Identify which cell holds the provided text, then report its [x, y] central coordinate. 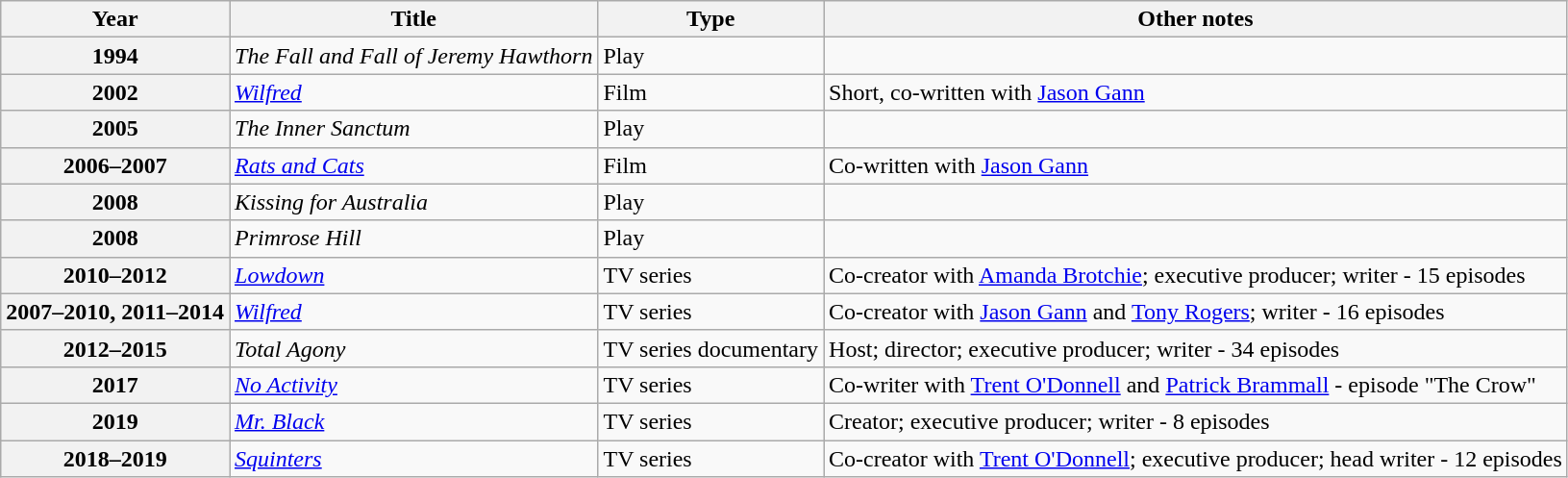
Mr. Black [413, 421]
Co-creator with Amanda Brotchie; executive producer; writer - 15 episodes [1196, 275]
Creator; executive producer; writer - 8 episodes [1196, 421]
The Fall and Fall of Jeremy Hawthorn [413, 56]
Type [711, 19]
Title [413, 19]
Rats and Cats [413, 165]
Co-creator with Jason Gann and Tony Rogers; writer - 16 episodes [1196, 312]
2017 [115, 385]
2012–2015 [115, 348]
Co-written with Jason Gann [1196, 165]
Co-writer with Trent O'Donnell and Patrick Brammall - episode "The Crow" [1196, 385]
TV series documentary [711, 348]
2010–2012 [115, 275]
2018–2019 [115, 459]
Short, co-written with Jason Gann [1196, 92]
Other notes [1196, 19]
2007–2010, 2011–2014 [115, 312]
Squinters [413, 459]
Host; director; executive producer; writer - 34 episodes [1196, 348]
2002 [115, 92]
Year [115, 19]
2005 [115, 129]
Kissing for Australia [413, 202]
1994 [115, 56]
The Inner Sanctum [413, 129]
2006–2007 [115, 165]
Total Agony [413, 348]
Co-creator with Trent O'Donnell; executive producer; head writer - 12 episodes [1196, 459]
2019 [115, 421]
Primrose Hill [413, 239]
Lowdown [413, 275]
No Activity [413, 385]
